Return the (X, Y) coordinate for the center point of the cell that contains the specified text.  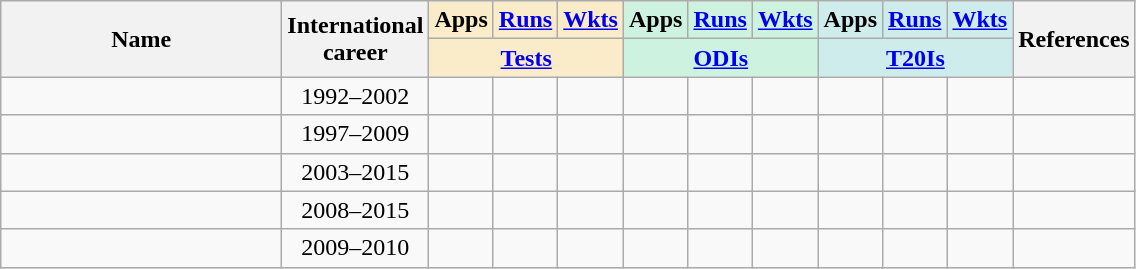
Name (142, 39)
2008–2015 (356, 210)
2003–2015 (356, 172)
2009–2010 (356, 248)
Tests (526, 58)
Internationalcareer (356, 39)
References (1074, 39)
ODIs (720, 58)
1992–2002 (356, 96)
T20Is (916, 58)
1997–2009 (356, 134)
